Determine the (x, y) coordinate at the center of the cell enclosing the given text.  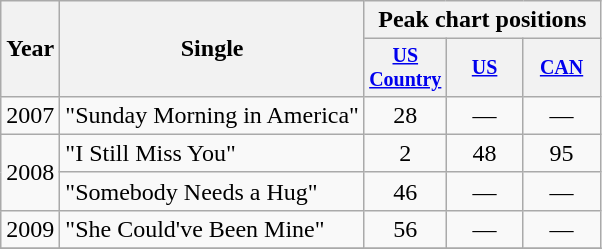
Peak chart positions (482, 20)
2007 (30, 115)
95 (562, 153)
46 (405, 191)
Year (30, 49)
"Sunday Morning in America" (212, 115)
2008 (30, 172)
56 (405, 229)
48 (484, 153)
"She Could've Been Mine" (212, 229)
28 (405, 115)
2 (405, 153)
"Somebody Needs a Hug" (212, 191)
"I Still Miss You" (212, 153)
US (484, 68)
US Country (405, 68)
CAN (562, 68)
2009 (30, 229)
Single (212, 49)
